Detect which cell encompasses the target text, then output its [X, Y] center coordinate. 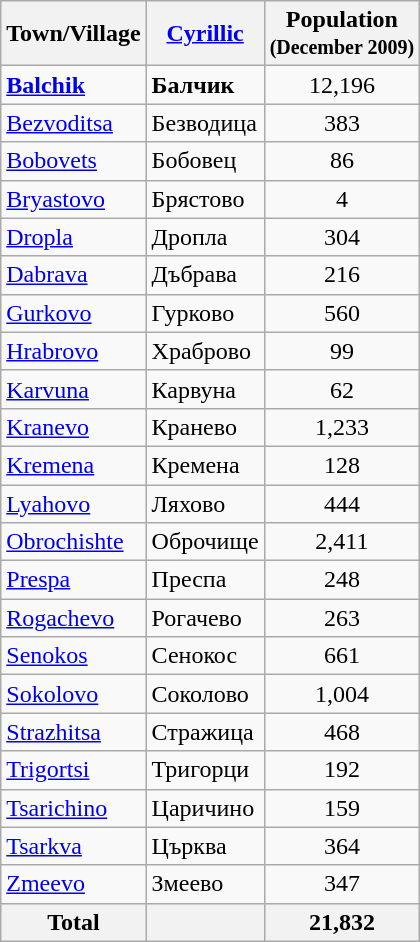
Безводица [205, 123]
Ляхово [205, 503]
383 [342, 123]
Змеево [205, 884]
468 [342, 732]
Оброчище [205, 542]
62 [342, 389]
Gurkovo [74, 313]
Църква [205, 846]
Cyrillic [205, 34]
Dropla [74, 237]
Kranevo [74, 427]
1,233 [342, 427]
Балчик [205, 85]
Strazhitsa [74, 732]
Balchik [74, 85]
Bobovets [74, 161]
Сенокос [205, 656]
Trigortsi [74, 770]
Преспа [205, 580]
Брястово [205, 199]
Karvuna [74, 389]
347 [342, 884]
304 [342, 237]
Рогачево [205, 618]
Bryastovo [74, 199]
4 [342, 199]
Sokolovo [74, 694]
99 [342, 351]
2,411 [342, 542]
86 [342, 161]
216 [342, 275]
Obrochishte [74, 542]
661 [342, 656]
Гурково [205, 313]
Town/Village [74, 34]
Кремена [205, 465]
Соколово [205, 694]
Дъбрава [205, 275]
1,004 [342, 694]
Total [74, 922]
364 [342, 846]
Hrabrovo [74, 351]
192 [342, 770]
Zmeevo [74, 884]
Карвуна [205, 389]
Rogachevo [74, 618]
Тригорци [205, 770]
Tsarichino [74, 808]
248 [342, 580]
Кранево [205, 427]
Дропла [205, 237]
Population(December 2009) [342, 34]
Kremena [74, 465]
Dabrava [74, 275]
Бобовец [205, 161]
Senokos [74, 656]
Lyahovo [74, 503]
12,196 [342, 85]
Bezvoditsa [74, 123]
Царичино [205, 808]
Tsarkva [74, 846]
Стражица [205, 732]
444 [342, 503]
128 [342, 465]
263 [342, 618]
560 [342, 313]
Prespa [74, 580]
Храброво [205, 351]
159 [342, 808]
21,832 [342, 922]
